Identify which cell holds the provided text, then report its (x, y) central coordinate. 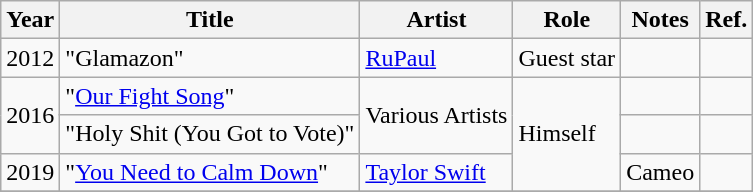
2016 (30, 115)
Notes (660, 20)
Artist (436, 20)
Ref. (726, 20)
2019 (30, 172)
Himself (567, 134)
2012 (30, 58)
Taylor Swift (436, 172)
Role (567, 20)
Various Artists (436, 115)
"Glamazon" (210, 58)
Title (210, 20)
"Our Fight Song" (210, 96)
RuPaul (436, 58)
"Holy Shit (You Got to Vote)" (210, 134)
Guest star (567, 58)
Cameo (660, 172)
"You Need to Calm Down" (210, 172)
Year (30, 20)
